Determine the [x, y] coordinate at the center of the cell enclosing the given text.  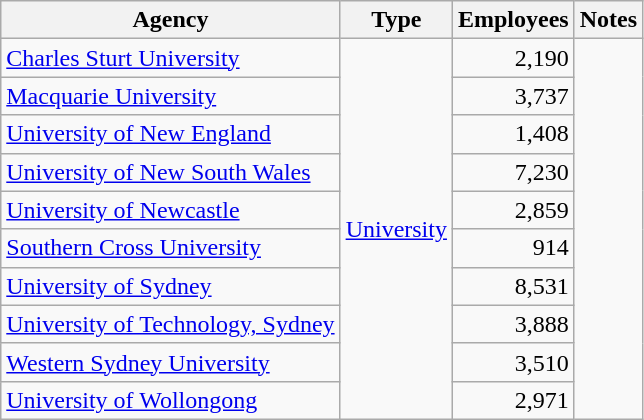
3,510 [513, 362]
Western Sydney University [170, 362]
914 [513, 248]
2,859 [513, 210]
Southern Cross University [170, 248]
University of New England [170, 134]
2,190 [513, 58]
Type [396, 20]
Macquarie University [170, 96]
3,888 [513, 324]
8,531 [513, 286]
1,408 [513, 134]
7,230 [513, 172]
Agency [170, 20]
University of Technology, Sydney [170, 324]
Notes [608, 20]
University of Sydney [170, 286]
3,737 [513, 96]
2,971 [513, 400]
University [396, 230]
University of Newcastle [170, 210]
Employees [513, 20]
Charles Sturt University [170, 58]
University of New South Wales [170, 172]
University of Wollongong [170, 400]
